Extract the (X, Y) coordinate from the center of the cell holding the provided text.  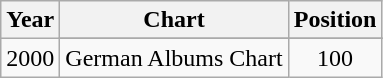
Chart (174, 20)
100 (335, 58)
Position (335, 20)
2000 (30, 58)
German Albums Chart (174, 58)
Year (30, 20)
